Capture the cell that displays the provided text and extract its [X, Y] central coordinate. 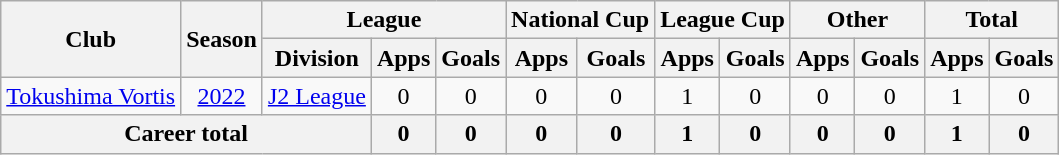
Total [992, 20]
Other [857, 20]
Season [222, 39]
J2 League [316, 96]
Club [91, 39]
League Cup [723, 20]
Tokushima Vortis [91, 96]
2022 [222, 96]
Division [316, 58]
League [384, 20]
Career total [186, 134]
National Cup [580, 20]
